Identify which cell holds the provided text, then report its (x, y) central coordinate. 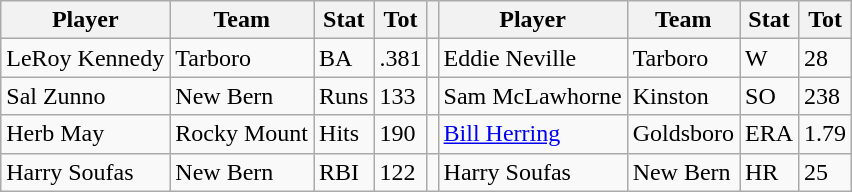
28 (826, 58)
Eddie Neville (532, 58)
LeRoy Kennedy (86, 58)
Sal Zunno (86, 96)
133 (400, 96)
ERA (770, 134)
1.79 (826, 134)
Runs (344, 96)
Hits (344, 134)
HR (770, 172)
SO (770, 96)
BA (344, 58)
RBI (344, 172)
W (770, 58)
Kinston (683, 96)
Rocky Mount (242, 134)
122 (400, 172)
Sam McLawhorne (532, 96)
238 (826, 96)
190 (400, 134)
25 (826, 172)
Goldsboro (683, 134)
Bill Herring (532, 134)
.381 (400, 58)
Herb May (86, 134)
